Locate the cell with the specified text and output its (X, Y) center coordinate. 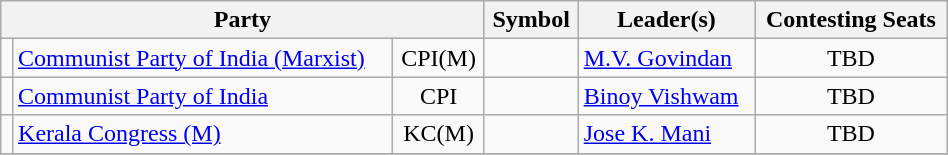
KC(M) (438, 134)
Binoy Vishwam (666, 96)
Leader(s) (666, 20)
Communist Party of India (Marxist) (203, 58)
Party (242, 20)
CPI (438, 96)
Kerala Congress (M) (203, 134)
M.V. Govindan (666, 58)
Jose K. Mani (666, 134)
Symbol (531, 20)
Contesting Seats (852, 20)
CPI(M) (438, 58)
Communist Party of India (203, 96)
